Find where the given text appears and provide that cell's center as [X, Y] coordinate. 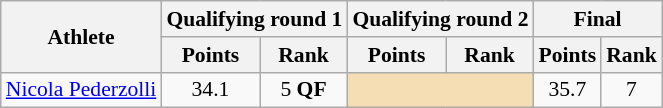
Qualifying round 1 [254, 19]
5 QF [304, 90]
Final [597, 19]
Qualifying round 2 [440, 19]
34.1 [210, 90]
Athlete [82, 36]
Nicola Pederzolli [82, 90]
35.7 [567, 90]
7 [632, 90]
